Detect which cell encompasses the target text, then output its (x, y) center coordinate. 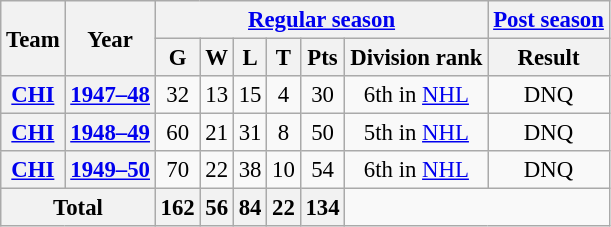
60 (178, 133)
L (250, 58)
Division rank (416, 58)
8 (284, 133)
56 (216, 208)
162 (178, 208)
W (216, 58)
Team (33, 38)
84 (250, 208)
Regular season (322, 20)
1949–50 (110, 170)
Post season (548, 20)
21 (216, 133)
134 (322, 208)
T (284, 58)
32 (178, 95)
Result (548, 58)
Total (78, 208)
54 (322, 170)
Year (110, 38)
5th in NHL (416, 133)
Pts (322, 58)
13 (216, 95)
50 (322, 133)
1948–49 (110, 133)
30 (322, 95)
15 (250, 95)
4 (284, 95)
10 (284, 170)
31 (250, 133)
G (178, 58)
70 (178, 170)
1947–48 (110, 95)
38 (250, 170)
